From the cell containing the given text, extract its center point as [x, y] coordinate. 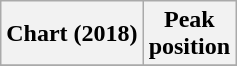
Chart (2018) [72, 34]
Peakposition [189, 34]
